For the text-containing cell, return its midpoint in (X, Y) coordinate format. 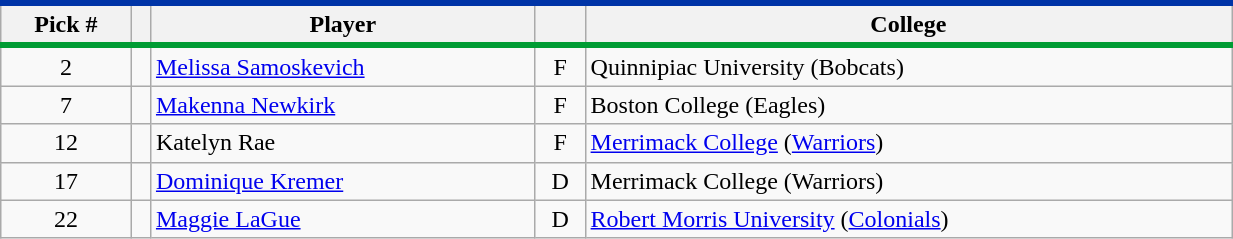
17 (66, 181)
College (908, 24)
Maggie LaGue (342, 219)
Player (342, 24)
22 (66, 219)
Robert Morris University (Colonials) (908, 219)
Makenna Newkirk (342, 105)
Boston College (Eagles) (908, 105)
Dominique Kremer (342, 181)
Katelyn Rae (342, 143)
2 (66, 66)
Pick # (66, 24)
Melissa Samoskevich (342, 66)
Quinnipiac University (Bobcats) (908, 66)
12 (66, 143)
7 (66, 105)
